Search for the cell housing the specified text and yield its (X, Y) center coordinate. 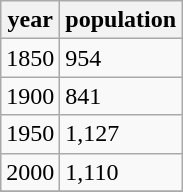
year (30, 20)
2000 (30, 172)
841 (121, 96)
population (121, 20)
1,110 (121, 172)
954 (121, 58)
1850 (30, 58)
1900 (30, 96)
1950 (30, 134)
1,127 (121, 134)
